From the cell containing the given text, extract its center point as (x, y) coordinate. 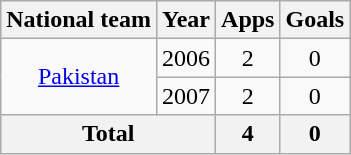
Goals (315, 20)
4 (248, 134)
2007 (186, 96)
National team (79, 20)
Pakistan (79, 77)
Year (186, 20)
Total (108, 134)
2006 (186, 58)
Apps (248, 20)
